Search for the cell housing the specified text and yield its (x, y) center coordinate. 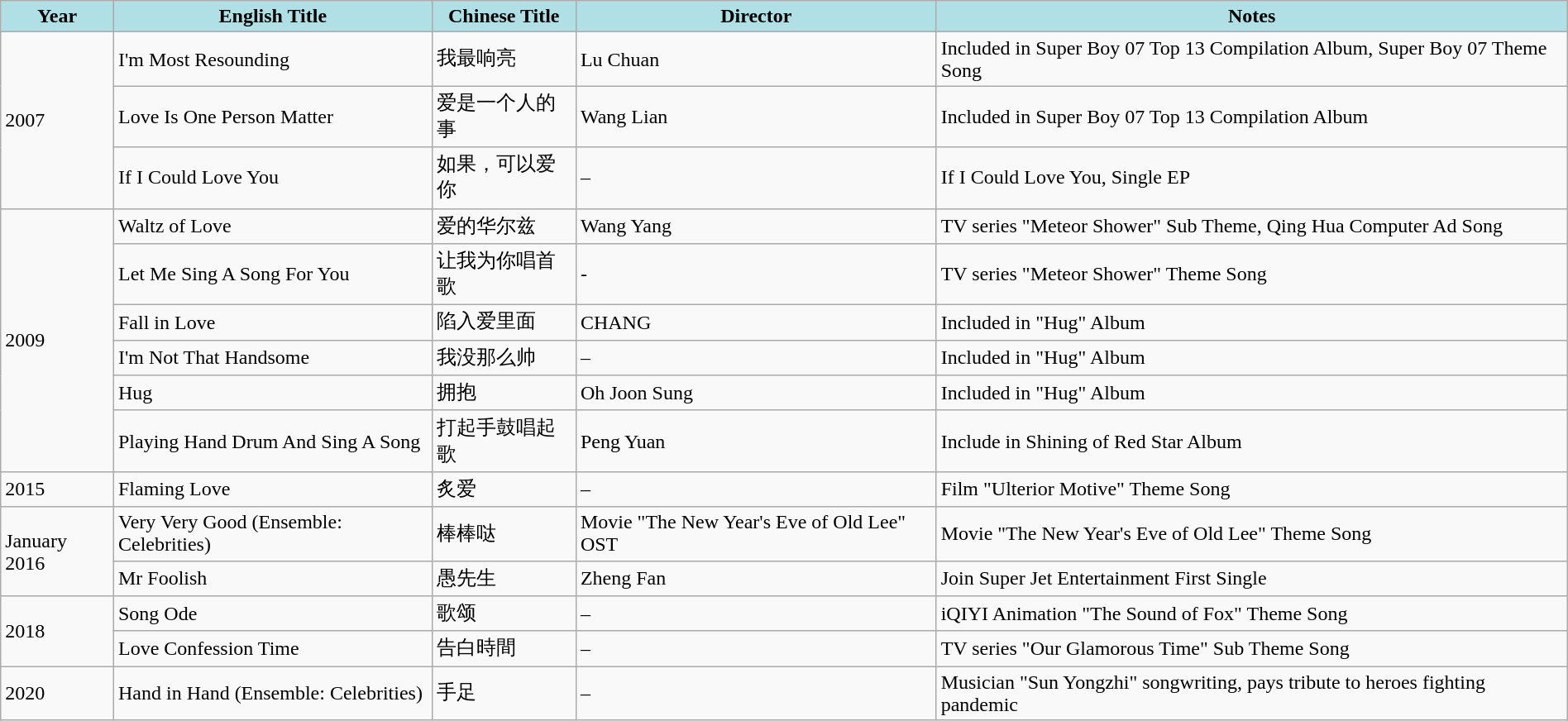
Playing Hand Drum And Sing A Song (273, 441)
Zheng Fan (756, 579)
I'm Not That Handsome (273, 357)
炙爱 (504, 489)
CHANG (756, 322)
TV series "Our Glamorous Time" Sub Theme Song (1252, 648)
手足 (504, 693)
Hug (273, 394)
Fall in Love (273, 322)
棒棒哒 (504, 534)
If I Could Love You (273, 178)
English Title (273, 17)
Let Me Sing A Song For You (273, 275)
2009 (58, 340)
I'm Most Resounding (273, 60)
- (756, 275)
打起手鼓唱起歌 (504, 441)
2007 (58, 121)
Peng Yuan (756, 441)
TV series "Meteor Shower" Sub Theme, Qing Hua Computer Ad Song (1252, 227)
Included in Super Boy 07 Top 13 Compilation Album, Super Boy 07 Theme Song (1252, 60)
Include in Shining of Red Star Album (1252, 441)
歌颂 (504, 614)
Waltz of Love (273, 227)
Lu Chuan (756, 60)
Wang Lian (756, 117)
Love Confession Time (273, 648)
Musician "Sun Yongzhi" songwriting, pays tribute to heroes fighting pandemic (1252, 693)
Wang Yang (756, 227)
Year (58, 17)
Movie "The New Year's Eve of Old Lee" Theme Song (1252, 534)
January 2016 (58, 551)
2018 (58, 632)
如果，可以爱你 (504, 178)
Mr Foolish (273, 579)
拥抱 (504, 394)
Join Super Jet Entertainment First Single (1252, 579)
If I Could Love You, Single EP (1252, 178)
爱的华尔兹 (504, 227)
Director (756, 17)
iQIYI Animation "The Sound of Fox" Theme Song (1252, 614)
告白時間 (504, 648)
Notes (1252, 17)
愚先生 (504, 579)
Included in Super Boy 07 Top 13 Compilation Album (1252, 117)
Song Ode (273, 614)
Oh Joon Sung (756, 394)
我最响亮 (504, 60)
Flaming Love (273, 489)
TV series "Meteor Shower" Theme Song (1252, 275)
Very Very Good (Ensemble: Celebrities) (273, 534)
让我为你唱首歌 (504, 275)
2015 (58, 489)
Film "Ulterior Motive" Theme Song (1252, 489)
陷入爱里面 (504, 322)
Chinese Title (504, 17)
Hand in Hand (Ensemble: Celebrities) (273, 693)
我没那么帅 (504, 357)
Movie "The New Year's Eve of Old Lee" OST (756, 534)
Love Is One Person Matter (273, 117)
爱是一个人的事 (504, 117)
2020 (58, 693)
